Return the (x, y) coordinate for the center point of the cell that contains the specified text.  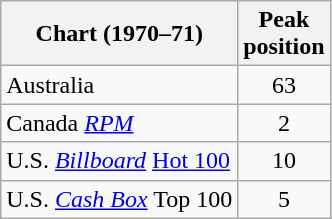
Australia (120, 85)
2 (284, 123)
Canada RPM (120, 123)
5 (284, 199)
63 (284, 85)
Peakposition (284, 34)
U.S. Billboard Hot 100 (120, 161)
10 (284, 161)
Chart (1970–71) (120, 34)
U.S. Cash Box Top 100 (120, 199)
